Locate the cell with the specified text and output its (x, y) center coordinate. 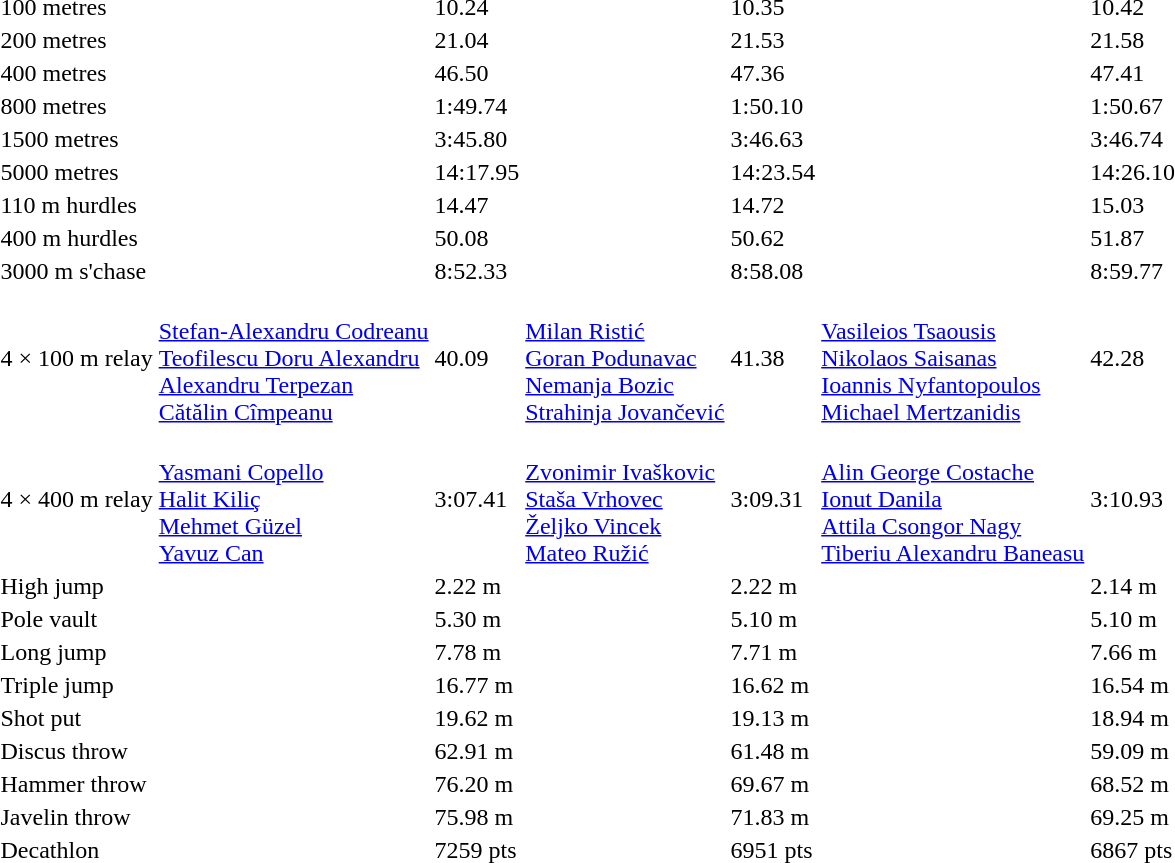
14:17.95 (477, 172)
8:58.08 (773, 271)
41.38 (773, 358)
5.10 m (773, 619)
7.78 m (477, 652)
Vasileios TsaousisNikolaos SaisanasIoannis NyfantopoulosMichael Mertzanidis (953, 358)
1:49.74 (477, 106)
19.13 m (773, 718)
16.62 m (773, 685)
5.30 m (477, 619)
69.67 m (773, 784)
46.50 (477, 73)
3:45.80 (477, 139)
75.98 m (477, 817)
16.77 m (477, 685)
7.71 m (773, 652)
3:07.41 (477, 499)
14.72 (773, 205)
8:52.33 (477, 271)
50.62 (773, 238)
3:09.31 (773, 499)
14.47 (477, 205)
1:50.10 (773, 106)
3:46.63 (773, 139)
21.53 (773, 40)
50.08 (477, 238)
47.36 (773, 73)
76.20 m (477, 784)
61.48 m (773, 751)
62.91 m (477, 751)
Zvonimir IvaškovicStaša VrhovecŽeljko VincekMateo Ružić (625, 499)
21.04 (477, 40)
40.09 (477, 358)
Milan RistićGoran PodunavacNemanja BozicStrahinja Jovančević (625, 358)
19.62 m (477, 718)
Alin George CostacheIonut DanilaAttila Csongor NagyTiberiu Alexandru Baneasu (953, 499)
71.83 m (773, 817)
Yasmani CopelloHalit KiliçMehmet GüzelYavuz Can (294, 499)
Stefan-Alexandru CodreanuTeofilescu Doru AlexandruAlexandru TerpezanCătălin Cîmpeanu (294, 358)
14:23.54 (773, 172)
